Return the (X, Y) coordinate for the center point of the cell that contains the specified text.  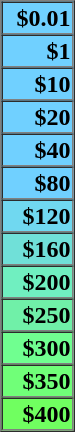
$250 (38, 314)
$1 (38, 50)
$300 (38, 348)
$400 (38, 414)
$0.01 (38, 18)
$120 (38, 216)
$200 (38, 282)
$350 (38, 380)
$10 (38, 84)
$160 (38, 248)
$20 (38, 116)
$80 (38, 182)
$40 (38, 150)
